Return the [X, Y] coordinate for the center point of the cell that contains the specified text.  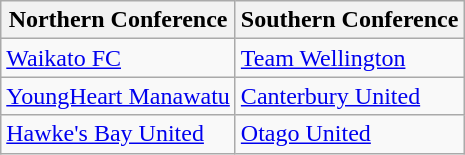
Waikato FC [118, 58]
Otago United [350, 134]
Southern Conference [350, 20]
Canterbury United [350, 96]
Hawke's Bay United [118, 134]
YoungHeart Manawatu [118, 96]
Northern Conference [118, 20]
Team Wellington [350, 58]
